Search for the cell housing the specified text and yield its [x, y] center coordinate. 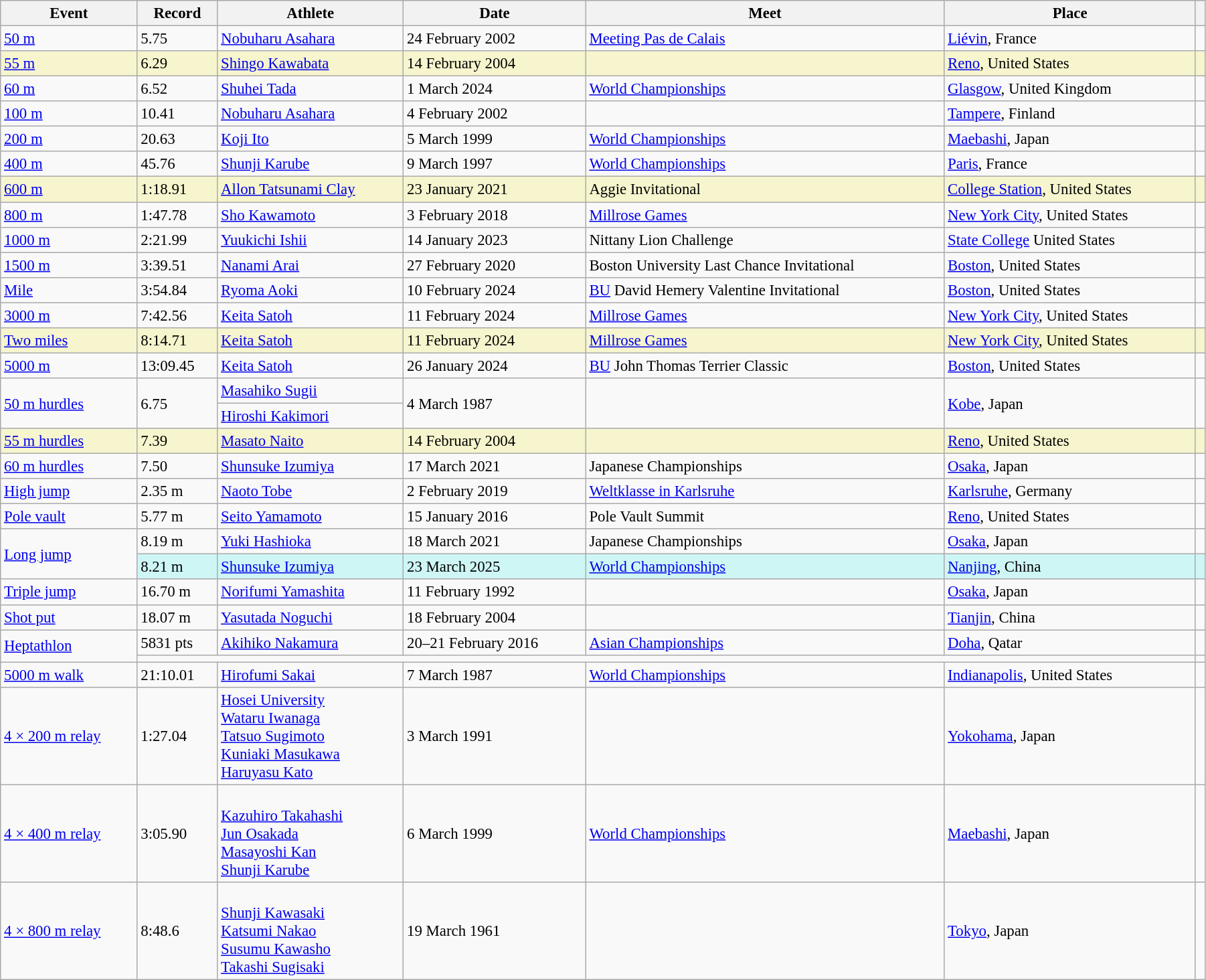
18.07 m [177, 617]
Event [69, 13]
18 March 2021 [495, 542]
2:21.99 [177, 240]
College Station, United States [1070, 189]
8:14.71 [177, 341]
1:18.91 [177, 189]
Heptathlon [69, 646]
Shingo Kawabata [311, 64]
8.21 m [177, 567]
Ryoma Aoki [311, 290]
Karlsruhe, Germany [1070, 491]
Tampere, Finland [1070, 114]
26 January 2024 [495, 365]
600 m [69, 189]
Hirofumi Sakai [311, 675]
27 February 2020 [495, 265]
Hosei UniversityWataru IwanagaTatsuo SugimotoKuniaki MasukawaHaruyasu Kato [311, 736]
Shunji Karube [311, 164]
1000 m [69, 240]
Two miles [69, 341]
Yokohama, Japan [1070, 736]
55 m hurdles [69, 441]
BU John Thomas Terrier Classic [765, 365]
Sho Kawamoto [311, 215]
7.39 [177, 441]
5000 m walk [69, 675]
10.41 [177, 114]
3000 m [69, 315]
Doha, Qatar [1070, 643]
17 March 2021 [495, 467]
3:54.84 [177, 290]
Tianjin, China [1070, 617]
45.76 [177, 164]
Long jump [69, 554]
Yuki Hashioka [311, 542]
Masahiko Sugii [311, 391]
4 February 2002 [495, 114]
800 m [69, 215]
10 February 2024 [495, 290]
1500 m [69, 265]
High jump [69, 491]
3:39.51 [177, 265]
14 January 2023 [495, 240]
Triple jump [69, 592]
1:47.78 [177, 215]
Date [495, 13]
Masato Naito [311, 441]
2.35 m [177, 491]
6.29 [177, 64]
1:27.04 [177, 736]
Weltklasse in Karlsruhe [765, 491]
200 m [69, 139]
Paris, France [1070, 164]
60 m [69, 89]
BU David Hemery Valentine Invitational [765, 290]
9 March 1997 [495, 164]
Norifumi Yamashita [311, 592]
Yuukichi Ishii [311, 240]
Liévin, France [1070, 39]
4 × 200 m relay [69, 736]
5.75 [177, 39]
Shunji KawasakiKatsumi NakaoSusumu KawashoTakashi Sugisaki [311, 931]
3 February 2018 [495, 215]
Meeting Pas de Calais [765, 39]
1 March 2024 [495, 89]
4 March 1987 [495, 403]
20–21 February 2016 [495, 643]
3 March 1991 [495, 736]
6 March 1999 [495, 833]
21:10.01 [177, 675]
Nanjing, China [1070, 567]
Pole Vault Summit [765, 517]
19 March 1961 [495, 931]
8:48.6 [177, 931]
Athlete [311, 13]
100 m [69, 114]
5000 m [69, 365]
50 m hurdles [69, 403]
6.52 [177, 89]
6.75 [177, 403]
Shuhei Tada [311, 89]
Tokyo, Japan [1070, 931]
8.19 m [177, 542]
23 January 2021 [495, 189]
7:42.56 [177, 315]
60 m hurdles [69, 467]
Hiroshi Kakimori [311, 416]
Boston University Last Chance Invitational [765, 265]
Seito Yamamoto [311, 517]
20.63 [177, 139]
400 m [69, 164]
50 m [69, 39]
7 March 1987 [495, 675]
Mile [69, 290]
Yasutada Noguchi [311, 617]
13:09.45 [177, 365]
3:05.90 [177, 833]
Aggie Invitational [765, 189]
5.77 m [177, 517]
Glasgow, United Kingdom [1070, 89]
15 January 2016 [495, 517]
Indianapolis, United States [1070, 675]
18 February 2004 [495, 617]
Pole vault [69, 517]
Kobe, Japan [1070, 403]
Meet [765, 13]
4 × 800 m relay [69, 931]
2 February 2019 [495, 491]
Record [177, 13]
Asian Championships [765, 643]
State College United States [1070, 240]
55 m [69, 64]
Place [1070, 13]
23 March 2025 [495, 567]
Nittany Lion Challenge [765, 240]
Koji Ito [311, 139]
7.50 [177, 467]
Allon Tatsunami Clay [311, 189]
5831 pts [177, 643]
Naoto Tobe [311, 491]
11 February 1992 [495, 592]
Shot put [69, 617]
5 March 1999 [495, 139]
16.70 m [177, 592]
4 × 400 m relay [69, 833]
Akihiko Nakamura [311, 643]
Kazuhiro TakahashiJun OsakadaMasayoshi KanShunji Karube [311, 833]
Nanami Arai [311, 265]
24 February 2002 [495, 39]
